Detect which cell encompasses the target text, then output its (x, y) center coordinate. 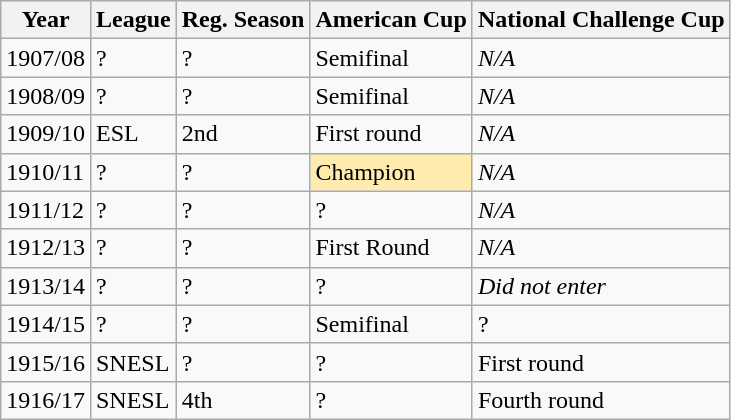
1911/12 (46, 210)
First Round (391, 248)
Reg. Season (243, 20)
Fourth round (601, 400)
American Cup (391, 20)
1909/10 (46, 134)
Champion (391, 172)
1916/17 (46, 400)
1910/11 (46, 172)
ESL (133, 134)
1908/09 (46, 96)
1914/15 (46, 324)
1915/16 (46, 362)
1912/13 (46, 248)
4th (243, 400)
League (133, 20)
Did not enter (601, 286)
2nd (243, 134)
Year (46, 20)
1907/08 (46, 58)
National Challenge Cup (601, 20)
1913/14 (46, 286)
